Output the [x, y] coordinate of the center of the cell containing the given text.  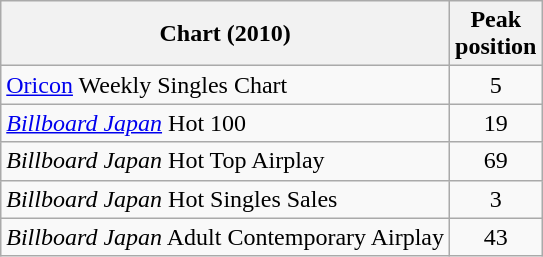
43 [496, 237]
5 [496, 85]
69 [496, 161]
3 [496, 199]
19 [496, 123]
Billboard Japan Hot Singles Sales [226, 199]
Chart (2010) [226, 34]
Peakposition [496, 34]
Billboard Japan Hot Top Airplay [226, 161]
Billboard Japan Hot 100 [226, 123]
Billboard Japan Adult Contemporary Airplay [226, 237]
Oricon Weekly Singles Chart [226, 85]
